Output the [X, Y] coordinate of the center of the cell containing the given text.  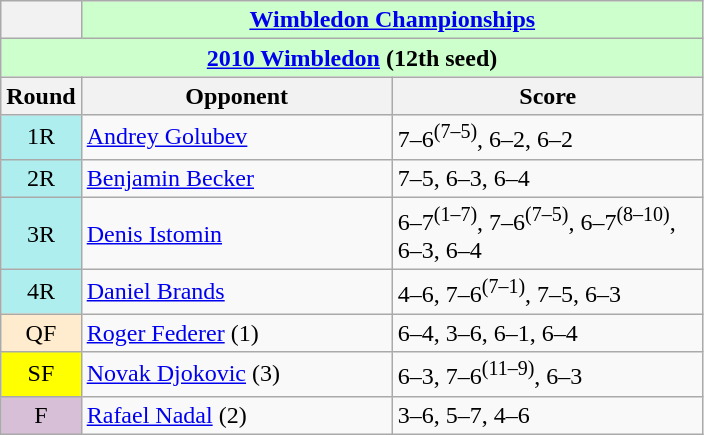
4–6, 7–6(7–1), 7–5, 6–3 [548, 292]
3R [41, 234]
6–3, 7–6(11–9), 6–3 [548, 374]
6–7(1–7), 7–6(7–5), 6–7(8–10), 6–3, 6–4 [548, 234]
6–4, 3–6, 6–1, 6–4 [548, 333]
Denis Istomin [236, 234]
Opponent [236, 96]
SF [41, 374]
Score [548, 96]
Benjamin Becker [236, 178]
Wimbledon Championships [392, 20]
2010 Wimbledon (12th seed) [352, 58]
3–6, 5–7, 4–6 [548, 415]
7–5, 6–3, 6–4 [548, 178]
Daniel Brands [236, 292]
2R [41, 178]
Round [41, 96]
4R [41, 292]
Roger Federer (1) [236, 333]
Andrey Golubev [236, 138]
Novak Djokovic (3) [236, 374]
QF [41, 333]
F [41, 415]
Rafael Nadal (2) [236, 415]
1R [41, 138]
7–6(7–5), 6–2, 6–2 [548, 138]
